Extract the [X, Y] coordinate from the center of the cell holding the provided text.  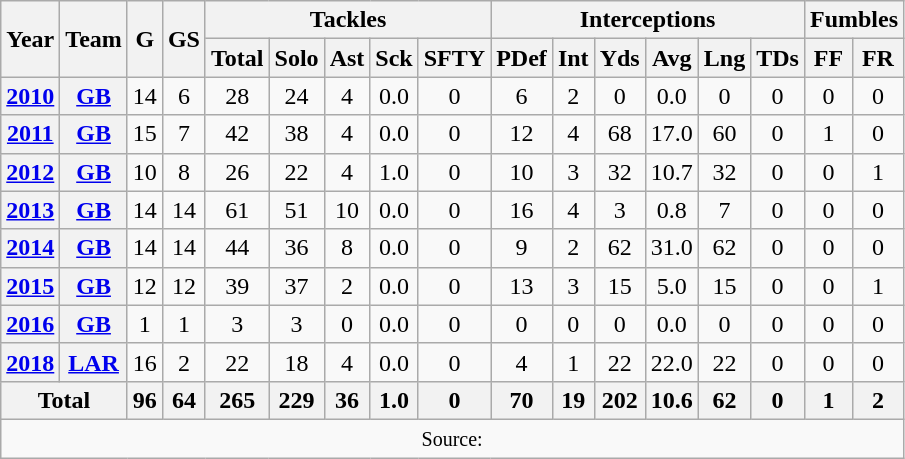
31.0 [672, 248]
96 [144, 400]
24 [296, 96]
Yds [620, 58]
GS [184, 39]
42 [237, 134]
Team [94, 39]
Solo [296, 58]
2010 [30, 96]
2012 [30, 172]
LAR [94, 362]
17.0 [672, 134]
13 [522, 286]
2013 [30, 210]
Tackles [348, 20]
19 [573, 400]
61 [237, 210]
Fumbles [854, 20]
39 [237, 286]
Interceptions [648, 20]
10.6 [672, 400]
60 [724, 134]
Sck [394, 58]
22.0 [672, 362]
FR [878, 58]
38 [296, 134]
64 [184, 400]
0.8 [672, 210]
TDs [778, 58]
2016 [30, 324]
2018 [30, 362]
Source: [452, 438]
FF [828, 58]
Ast [347, 58]
G [144, 39]
2015 [30, 286]
Int [573, 58]
44 [237, 248]
28 [237, 96]
2011 [30, 134]
51 [296, 210]
9 [522, 248]
Lng [724, 58]
68 [620, 134]
SFTY [454, 58]
202 [620, 400]
70 [522, 400]
265 [237, 400]
Avg [672, 58]
2014 [30, 248]
26 [237, 172]
5.0 [672, 286]
37 [296, 286]
229 [296, 400]
10.7 [672, 172]
Year [30, 39]
18 [296, 362]
PDef [522, 58]
